Provide the [x, y] coordinate of the cell's center where the given text is located.  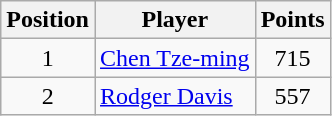
Position [48, 20]
Points [292, 20]
715 [292, 58]
2 [48, 96]
1 [48, 58]
557 [292, 96]
Rodger Davis [174, 96]
Chen Tze-ming [174, 58]
Player [174, 20]
